Determine the [x, y] coordinate at the center of the cell enclosing the given text.  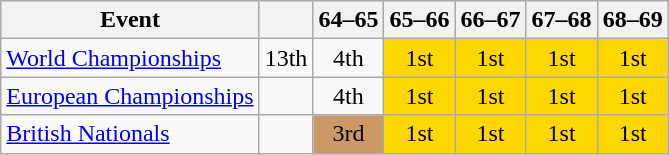
13th [286, 58]
European Championships [130, 96]
British Nationals [130, 134]
Event [130, 20]
65–66 [420, 20]
67–68 [562, 20]
66–67 [490, 20]
64–65 [348, 20]
World Championships [130, 58]
3rd [348, 134]
68–69 [632, 20]
